Output the [x, y] coordinate of the center of the cell containing the given text.  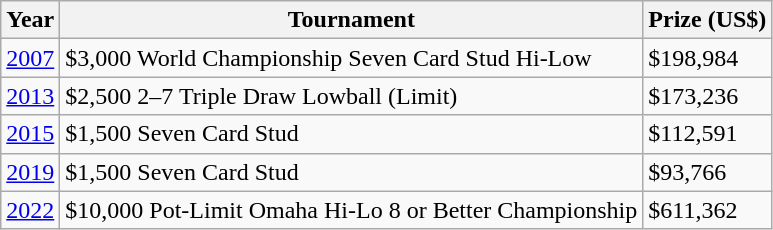
$3,000 World Championship Seven Card Stud Hi-Low [352, 58]
2015 [30, 134]
Year [30, 20]
$2,500 2–7 Triple Draw Lowball (Limit) [352, 96]
$611,362 [708, 210]
$173,236 [708, 96]
$198,984 [708, 58]
2007 [30, 58]
2022 [30, 210]
$10,000 Pot-Limit Omaha Hi-Lo 8 or Better Championship [352, 210]
2019 [30, 172]
Tournament [352, 20]
2013 [30, 96]
$93,766 [708, 172]
Prize (US$) [708, 20]
$112,591 [708, 134]
